Return (X, Y) of the center of cell containing provided text 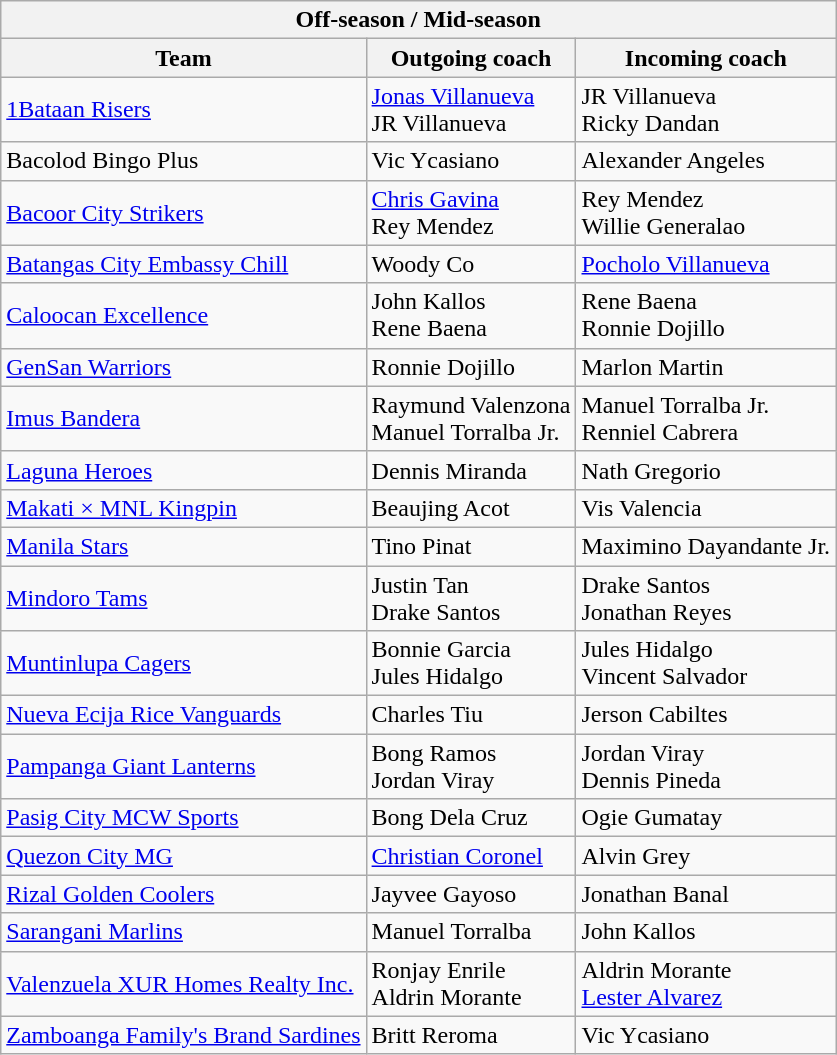
Muntinlupa Cagers (184, 664)
Rizal Golden Coolers (184, 894)
Bong Ramos Jordan Viray (471, 766)
Quezon City MG (184, 856)
Jordan Viray Dennis Pineda (706, 766)
Beaujing Acot (471, 508)
Jayvee Gayoso (471, 894)
Alvin Grey (706, 856)
Team (184, 58)
Pocholo Villanueva (706, 264)
Off-season / Mid-season (418, 20)
Rene Baena Ronnie Dojillo (706, 316)
Valenzuela XUR Homes Realty Inc. (184, 984)
Jonas Villanueva JR Villanueva (471, 110)
Bacolod Bingo Plus (184, 161)
Jerson Cabiltes (706, 715)
Woody Co (471, 264)
Bonnie Garcia Jules Hidalgo (471, 664)
Marlon Martin (706, 367)
Makati × MNL Kingpin (184, 508)
Ronnie Dojillo (471, 367)
Jules Hidalgo Vincent Salvador (706, 664)
Mindoro Tams (184, 598)
GenSan Warriors (184, 367)
Jonathan Banal (706, 894)
JR Villanueva Ricky Dandan (706, 110)
Bacoor City Strikers (184, 212)
Bong Dela Cruz (471, 818)
Imus Bandera (184, 418)
Drake Santos Jonathan Reyes (706, 598)
Ogie Gumatay (706, 818)
Manuel Torralba (471, 932)
John Kallos Rene Baena (471, 316)
Nath Gregorio (706, 470)
Caloocan Excellence (184, 316)
Christian Coronel (471, 856)
Manuel Torralba Jr. Renniel Cabrera (706, 418)
Outgoing coach (471, 58)
Justin Tan Drake Santos (471, 598)
Ronjay Enrile Aldrin Morante (471, 984)
Pampanga Giant Lanterns (184, 766)
Sarangani Marlins (184, 932)
Pasig City MCW Sports (184, 818)
Chris Gavina Rey Mendez (471, 212)
Incoming coach (706, 58)
Nueva Ecija Rice Vanguards (184, 715)
Laguna Heroes (184, 470)
Alexander Angeles (706, 161)
Zamboanga Family's Brand Sardines (184, 1035)
Batangas City Embassy Chill (184, 264)
Vis Valencia (706, 508)
1Bataan Risers (184, 110)
Rey Mendez Willie Generalao (706, 212)
Dennis Miranda (471, 470)
Charles Tiu (471, 715)
Britt Reroma (471, 1035)
Manila Stars (184, 546)
Tino Pinat (471, 546)
Aldrin Morante Lester Alvarez (706, 984)
Raymund Valenzona Manuel Torralba Jr. (471, 418)
John Kallos (706, 932)
Maximino Dayandante Jr. (706, 546)
